Return (x, y) of the center of cell containing provided text 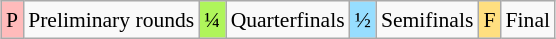
Final (528, 20)
F (489, 20)
½ (363, 20)
Quarterfinals (288, 20)
Preliminary rounds (111, 20)
Semifinals (427, 20)
¼ (212, 20)
P (12, 20)
